Provide the [X, Y] coordinate of the cell's center where the given text is located.  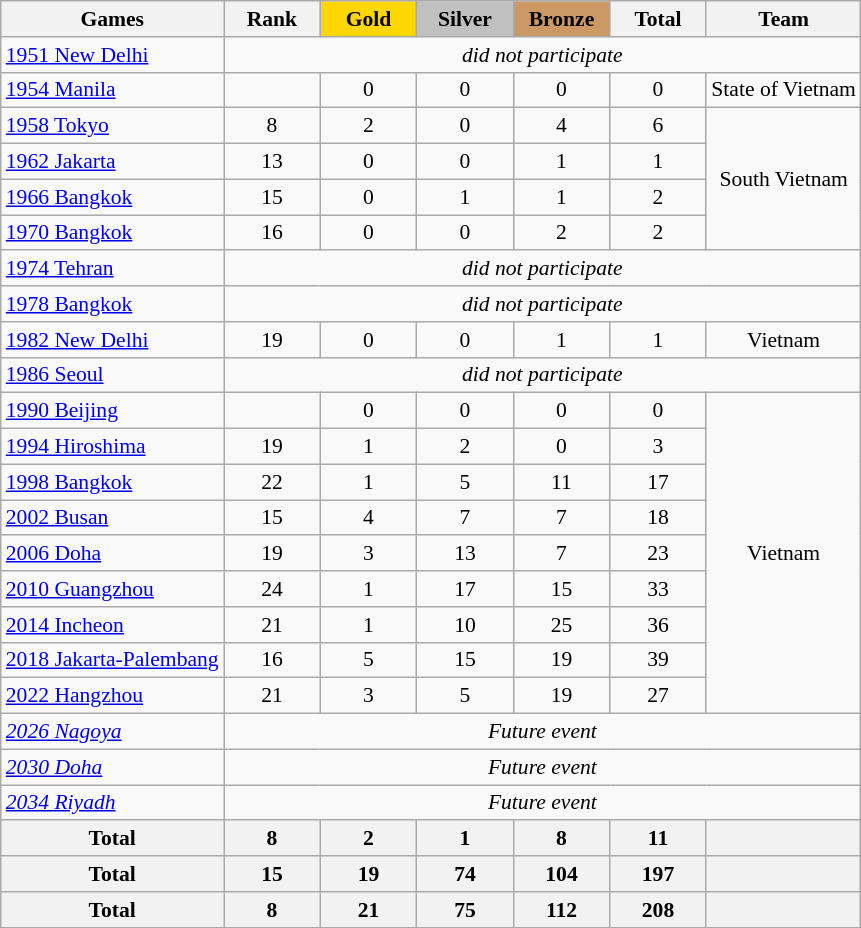
1998 Bangkok [112, 482]
2034 Riyadh [112, 803]
25 [562, 625]
1990 Beijing [112, 411]
1954 Manila [112, 90]
2026 Nagoya [112, 732]
39 [658, 660]
1962 Jakarta [112, 162]
2014 Incheon [112, 625]
1958 Tokyo [112, 126]
1966 Bangkok [112, 197]
23 [658, 554]
1951 New Delhi [112, 55]
18 [658, 518]
104 [562, 874]
2006 Doha [112, 554]
Rank [272, 19]
2018 Jakarta-Palembang [112, 660]
Games [112, 19]
1982 New Delhi [112, 340]
South Vietnam [784, 179]
74 [466, 874]
1994 Hiroshima [112, 447]
2030 Doha [112, 767]
2010 Guangzhou [112, 589]
27 [658, 696]
1970 Bangkok [112, 233]
10 [466, 625]
Team [784, 19]
1978 Bangkok [112, 304]
Gold [368, 19]
112 [562, 910]
1974 Tehran [112, 269]
197 [658, 874]
Bronze [562, 19]
1986 Seoul [112, 375]
36 [658, 625]
24 [272, 589]
6 [658, 126]
22 [272, 482]
75 [466, 910]
208 [658, 910]
2022 Hangzhou [112, 696]
Silver [466, 19]
State of Vietnam [784, 90]
2002 Busan [112, 518]
33 [658, 589]
